Identify which cell holds the provided text, then report its [X, Y] central coordinate. 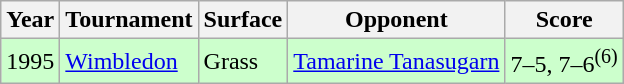
Wimbledon [129, 62]
Grass [243, 62]
Score [564, 20]
Surface [243, 20]
Tamarine Tanasugarn [396, 62]
Opponent [396, 20]
1995 [30, 62]
7–5, 7–6(6) [564, 62]
Tournament [129, 20]
Year [30, 20]
